Locate the cell with the specified text and output its [X, Y] center coordinate. 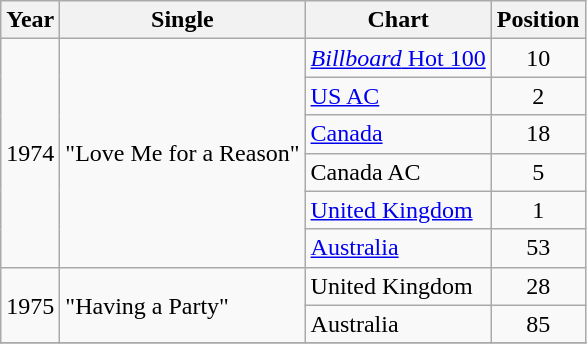
Billboard Hot 100 [398, 58]
US AC [398, 96]
"Love Me for a Reason" [182, 153]
2 [538, 96]
1 [538, 210]
"Having a Party" [182, 305]
18 [538, 134]
Chart [398, 20]
Position [538, 20]
53 [538, 248]
Canada [398, 134]
28 [538, 286]
5 [538, 172]
10 [538, 58]
1975 [30, 305]
85 [538, 324]
Canada AC [398, 172]
1974 [30, 153]
Single [182, 20]
Year [30, 20]
